Capture the cell that displays the provided text and extract its (x, y) central coordinate. 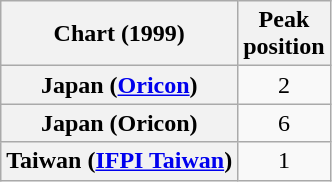
1 (284, 161)
Peakposition (284, 34)
Chart (1999) (120, 34)
2 (284, 85)
6 (284, 123)
Taiwan (IFPI Taiwan) (120, 161)
